Capture the cell that displays the provided text and extract its (x, y) central coordinate. 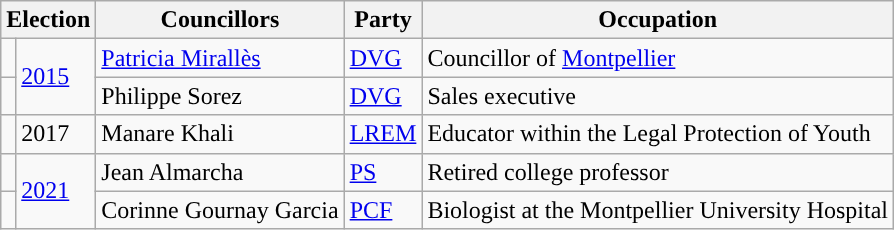
Sales executive (658, 96)
PCF (383, 210)
Educator within the Legal Protection of Youth (658, 134)
Patricia Mirallès (220, 58)
Retired college professor (658, 172)
Councillor of Montpellier (658, 58)
PS (383, 172)
Party (383, 20)
Biologist at the Montpellier University Hospital (658, 210)
Jean Almarcha (220, 172)
2017 (56, 134)
2015 (56, 77)
LREM (383, 134)
Councillors (220, 20)
Manare Khali (220, 134)
Corinne Gournay Garcia (220, 210)
2021 (56, 191)
Philippe Sorez (220, 96)
Election (48, 20)
Occupation (658, 20)
